From the cell containing the given text, extract its center point as (x, y) coordinate. 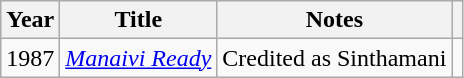
Notes (334, 20)
1987 (30, 58)
Year (30, 20)
Title (138, 20)
Credited as Sinthamani (334, 58)
Manaivi Ready (138, 58)
